Determine the (x, y) coordinate at the center of the cell enclosing the given text.  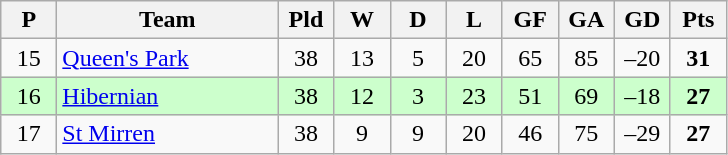
3 (418, 96)
51 (530, 96)
85 (586, 58)
17 (29, 134)
Hibernian (168, 96)
69 (586, 96)
5 (418, 58)
GF (530, 20)
W (362, 20)
65 (530, 58)
GD (642, 20)
D (418, 20)
23 (474, 96)
12 (362, 96)
75 (586, 134)
Queen's Park (168, 58)
Team (168, 20)
–18 (642, 96)
16 (29, 96)
15 (29, 58)
46 (530, 134)
L (474, 20)
31 (698, 58)
St Mirren (168, 134)
–29 (642, 134)
P (29, 20)
–20 (642, 58)
Pld (306, 20)
Pts (698, 20)
13 (362, 58)
GA (586, 20)
